Extract the [x, y] coordinate from the center of the cell holding the provided text.  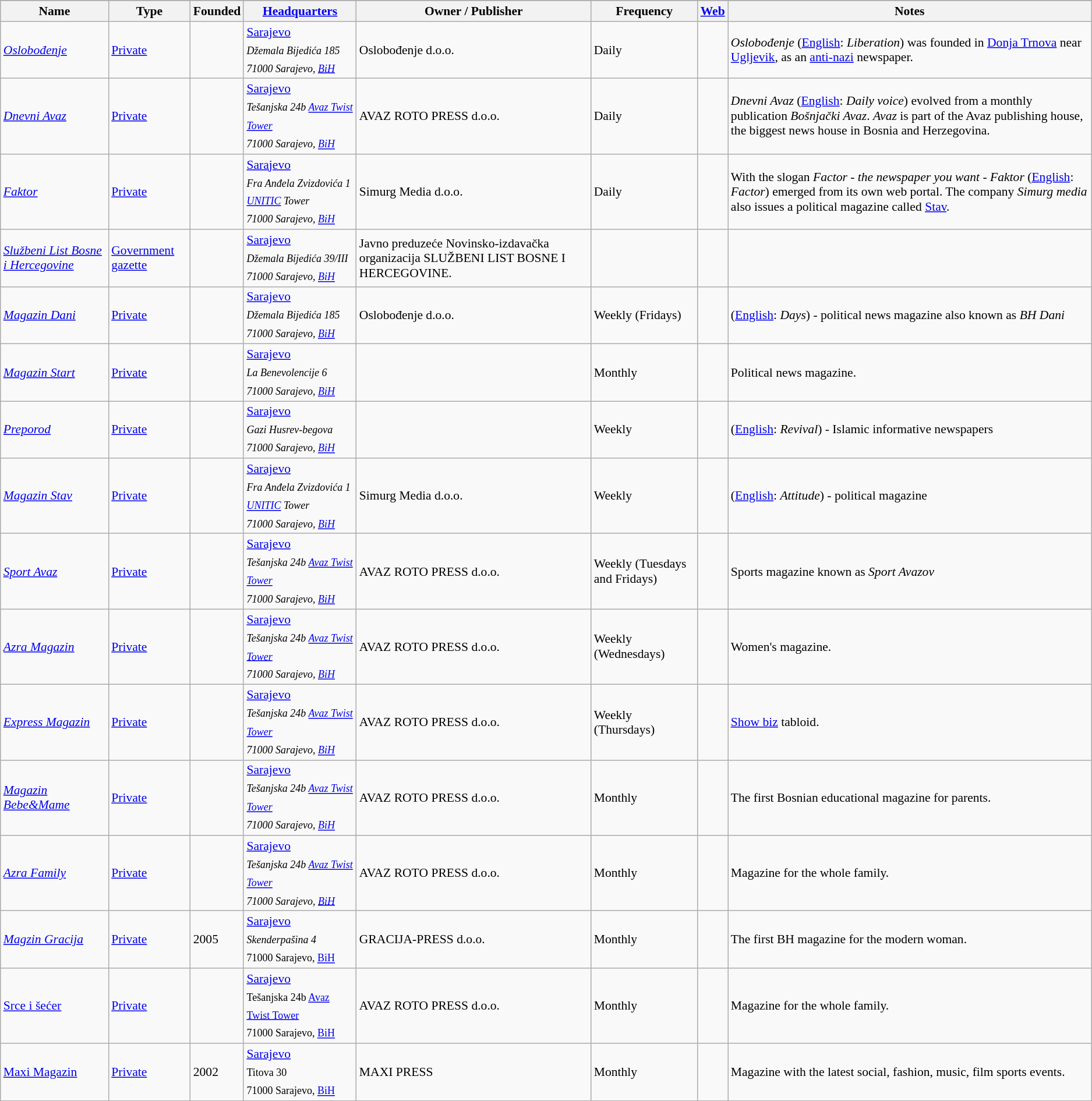
Sarajevo Skenderpašina 471000 Sarajevo, BiH [299, 940]
Faktor [55, 192]
Magazin Dani [55, 315]
Magzin Gracija [55, 940]
Weekly (Thursdays) [644, 723]
Sports magazine known as Sport Avazov [910, 572]
Magazin Stav [55, 496]
Oslobođenje [55, 50]
Dnevni Avaz [55, 116]
Sarajevo Džemala Bijedića 39/III71000 Sarajevo, BiH [299, 258]
Sarajevo La Benevolencije 6 71000 Sarajevo, BiH [299, 373]
Javno preduzeće Novinsko-izdavačka organizacija SLUŽBENI LIST BOSNE I HERCEGOVINE. [474, 258]
Preporod [55, 430]
Express Magazin [55, 723]
Azra Family [55, 873]
Notes [910, 11]
Frequency [644, 11]
Government gazette [149, 258]
Maxi Magazin [55, 1072]
The first Bosnian educational magazine for parents. [910, 798]
Web [713, 11]
2002 [217, 1072]
The first BH magazine for the modern woman. [910, 940]
Type [149, 11]
Službeni List Bosne i Hercegovine [55, 258]
Sport Avaz [55, 572]
(English: Attitude) - political magazine [910, 496]
Sarajevo Titova 3071000 Sarajevo, BiH [299, 1072]
Azra Magazin [55, 647]
Oslobođenje (English: Liberation) was founded in Donja Trnova near Ugljevik, as an anti-nazi newspaper. [910, 50]
Magazin Bebe&Mame [55, 798]
Weekly (Wednesdays) [644, 647]
Headquarters [299, 11]
Weekly (Tuesdays and Fridays) [644, 572]
MAXI PRESS [474, 1072]
Name [55, 11]
Magazin Start [55, 373]
Weekly (Fridays) [644, 315]
Owner / Publisher [474, 11]
GRACIJA-PRESS d.o.o. [474, 940]
Founded [217, 11]
Women's magazine. [910, 647]
2005 [217, 940]
Political news magazine. [910, 373]
Magazine with the latest social, fashion, music, film sports events. [910, 1072]
(English: Days) - political news magazine also known as BH Dani [910, 315]
Sarajevo Gazi Husrev-begova71000 Sarajevo, BiH [299, 430]
(English: Revival) - Islamic informative newspapers [910, 430]
Srce i šećer [55, 1006]
Show biz tabloid. [910, 723]
